Capture the cell that displays the provided text and extract its [x, y] central coordinate. 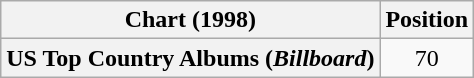
Chart (1998) [190, 20]
70 [427, 58]
US Top Country Albums (Billboard) [190, 58]
Position [427, 20]
